Provide the [X, Y] coordinate of the cell's center where the given text is located.  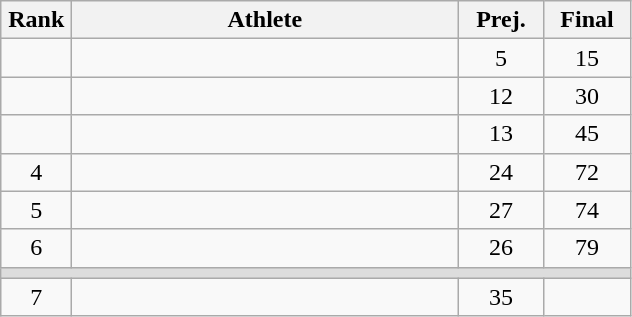
35 [501, 297]
7 [36, 297]
6 [36, 248]
12 [501, 96]
24 [501, 172]
Prej. [501, 20]
13 [501, 134]
72 [587, 172]
15 [587, 58]
Athlete [265, 20]
79 [587, 248]
Final [587, 20]
74 [587, 210]
26 [501, 248]
30 [587, 96]
4 [36, 172]
Rank [36, 20]
45 [587, 134]
27 [501, 210]
